From the cell containing the given text, extract its center point as [x, y] coordinate. 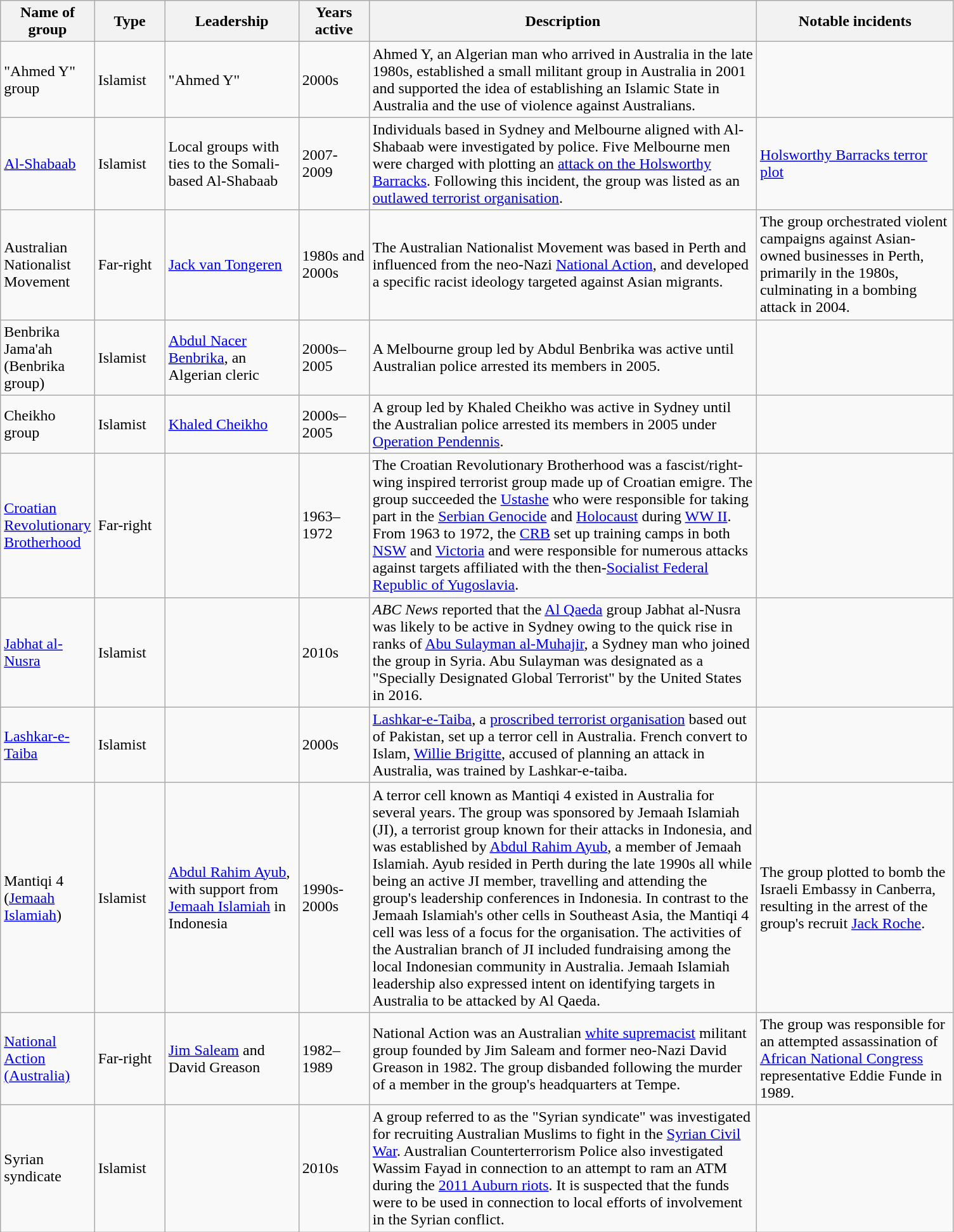
2007-2009 [333, 164]
Abdul Rahim Ayub, with support from Jemaah Islamiah in Indonesia [232, 897]
Syrian syndicate [48, 1168]
Holsworthy Barracks terror plot [854, 164]
Jim Saleam and David Greason [232, 1058]
Cheikho group [48, 424]
A group led by Khaled Cheikho was active in Sydney until the Australian police arrested its members in 2005 under Operation Pendennis. [563, 424]
Type [129, 22]
1980s and 2000s [333, 265]
Abdul Nacer Benbrika, an Algerian cleric [232, 358]
Al-Shabaab [48, 164]
Leadership [232, 22]
1963–1972 [333, 525]
Years active [333, 22]
Croatian Revolutionary Brotherhood [48, 525]
Name of group [48, 22]
Australian Nationalist Movement [48, 265]
A Melbourne group led by Abdul Benbrika was active until Australian police arrested its members in 2005. [563, 358]
Mantiqi 4 (Jemaah Islamiah) [48, 897]
1990s-2000s [333, 897]
Jabhat al-Nusra [48, 652]
Local groups with ties to the Somali-based Al-Shabaab [232, 164]
Khaled Cheikho [232, 424]
"Ahmed Y" group [48, 80]
Jack van Tongeren [232, 265]
Benbrika Jama'ah (Benbrika group) [48, 358]
National Action (Australia) [48, 1058]
"Ahmed Y" [232, 80]
Description [563, 22]
The group plotted to bomb the Israeli Embassy in Canberra, resulting in the arrest of the group's recruit Jack Roche. [854, 897]
The group was responsible for an attempted assassination of African National Congress representative Eddie Funde in 1989. [854, 1058]
Lashkar-e-Taiba [48, 744]
The group orchestrated violent campaigns against Asian-owned businesses in Perth, primarily in the 1980s, culminating in a bombing attack in 2004. [854, 265]
1982–1989 [333, 1058]
Notable incidents [854, 22]
